Scan for the cell matching the given text and deliver its (X, Y) coordinate at center. 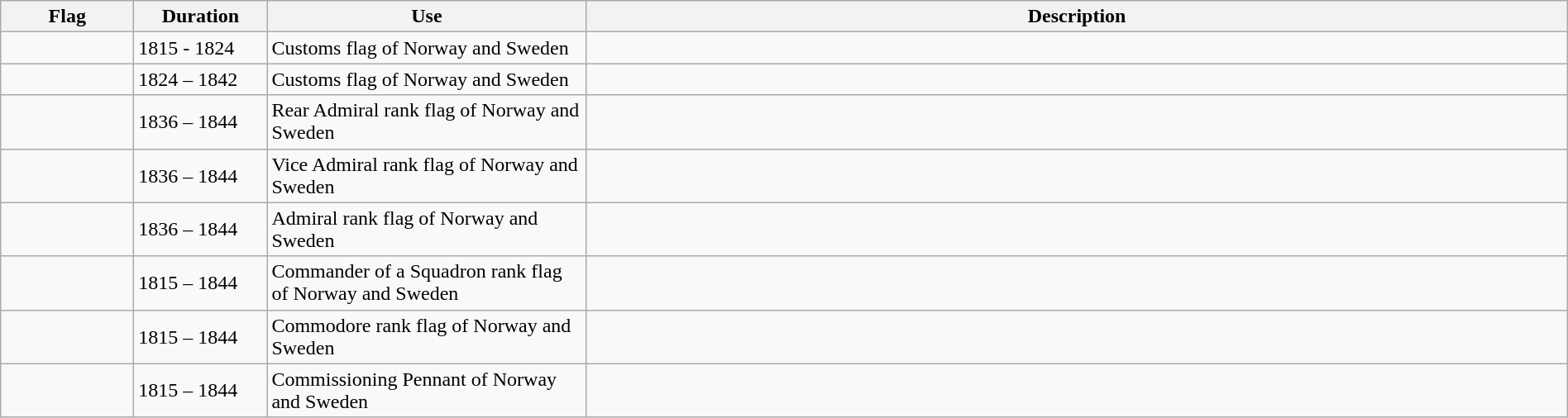
Commodore rank flag of Norway and Sweden (427, 337)
Admiral rank flag of Norway and Sweden (427, 230)
Rear Admiral rank flag of Norway and Sweden (427, 122)
Duration (200, 17)
1815 - 1824 (200, 48)
Commander of a Squadron rank flag of Norway and Sweden (427, 283)
Flag (68, 17)
Use (427, 17)
Vice Admiral rank flag of Norway and Sweden (427, 175)
Description (1077, 17)
Commissioning Pennant of Norway and Sweden (427, 390)
1824 – 1842 (200, 79)
